Search for the cell housing the specified text and yield its [x, y] center coordinate. 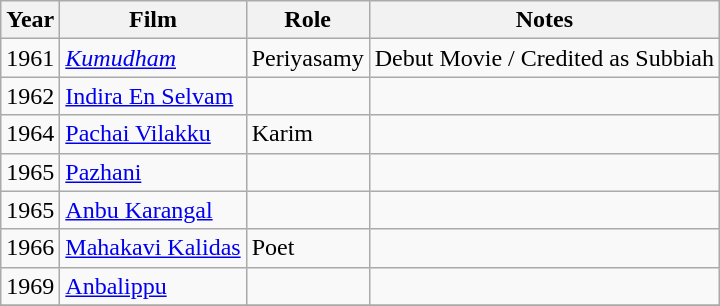
1964 [30, 134]
Indira En Selvam [153, 96]
1966 [30, 248]
Debut Movie / Credited as Subbiah [544, 58]
Notes [544, 20]
Film [153, 20]
Mahakavi Kalidas [153, 248]
Poet [308, 248]
Role [308, 20]
Karim [308, 134]
Pachai Vilakku [153, 134]
Year [30, 20]
Anbalippu [153, 286]
1962 [30, 96]
Pazhani [153, 172]
Kumudham [153, 58]
Periyasamy [308, 58]
1961 [30, 58]
Anbu Karangal [153, 210]
1969 [30, 286]
